Scan for the cell matching the given text and deliver its (x, y) coordinate at center. 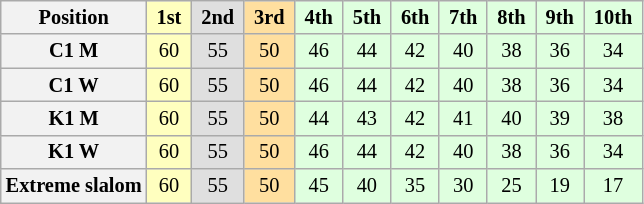
5th (367, 17)
1st (170, 17)
35 (415, 186)
17 (613, 186)
7th (463, 17)
10th (613, 17)
30 (463, 186)
K1 W (74, 152)
43 (367, 118)
39 (560, 118)
K1 M (74, 118)
8th (511, 17)
Extreme slalom (74, 186)
19 (560, 186)
C1 W (74, 85)
3rd (269, 17)
Position (74, 17)
6th (415, 17)
C1 M (74, 51)
2nd (218, 17)
41 (463, 118)
9th (560, 17)
25 (511, 186)
4th (319, 17)
45 (319, 186)
